Identify which cell holds the provided text, then report its [X, Y] central coordinate. 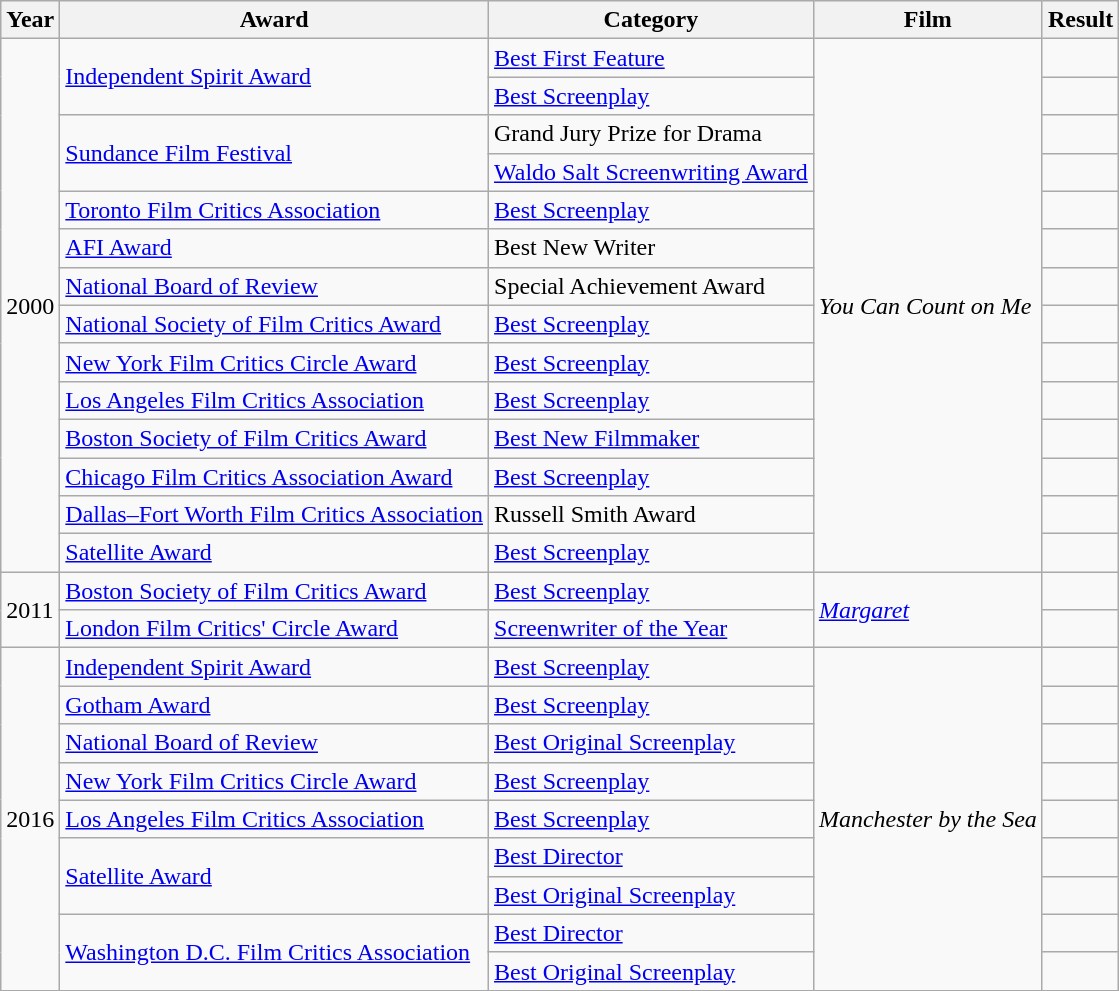
Grand Jury Prize for Drama [652, 134]
Screenwriter of the Year [652, 629]
Category [652, 20]
Year [30, 20]
London Film Critics' Circle Award [274, 629]
Result [1080, 20]
Special Achievement Award [652, 286]
Sundance Film Festival [274, 153]
Margaret [928, 610]
2011 [30, 610]
Toronto Film Critics Association [274, 210]
Dallas–Fort Worth Film Critics Association [274, 515]
Washington D.C. Film Critics Association [274, 952]
AFI Award [274, 248]
Chicago Film Critics Association Award [274, 477]
Best First Feature [652, 58]
Gotham Award [274, 705]
Waldo Salt Screenwriting Award [652, 172]
National Society of Film Critics Award [274, 324]
Award [274, 20]
Best New Filmmaker [652, 438]
You Can Count on Me [928, 306]
2000 [30, 306]
Manchester by the Sea [928, 820]
2016 [30, 820]
Film [928, 20]
Russell Smith Award [652, 515]
Best New Writer [652, 248]
